For the text-containing cell, return its midpoint in [X, Y] coordinate format. 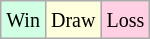
Win [24, 20]
Loss [126, 20]
Draw [72, 20]
